For the text-containing cell, return its midpoint in (x, y) coordinate format. 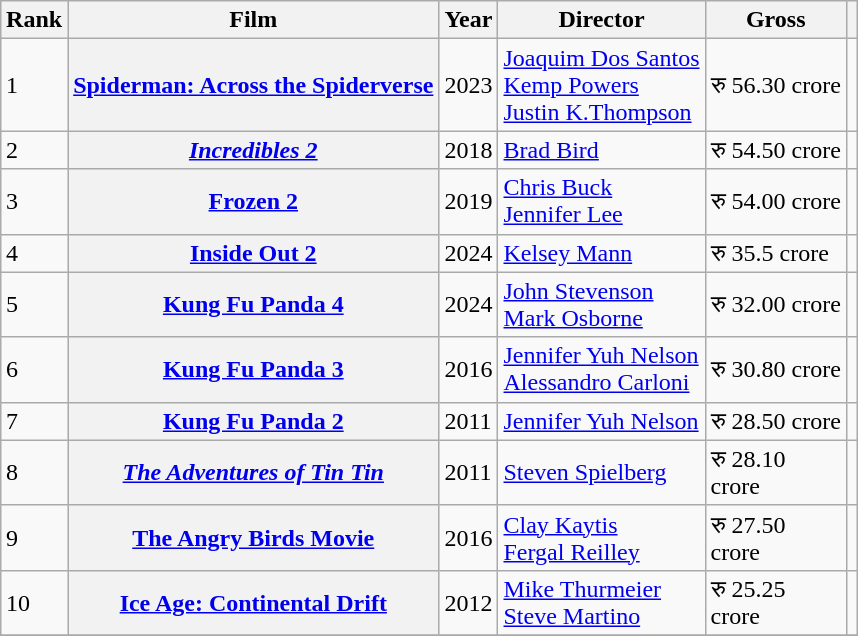
2023 (468, 85)
रु 28.10crore (776, 472)
रु 56.30 crore (776, 85)
2018 (468, 150)
Kung Fu Panda 2 (254, 421)
Spiderman: Across the Spiderverse (254, 85)
2 (34, 150)
1 (34, 85)
5 (34, 304)
John StevensonMark Osborne (602, 304)
6 (34, 370)
Steven Spielberg (602, 472)
Gross (776, 20)
Year (468, 20)
Joaquim Dos SantosKemp PowersJustin K.Thompson (602, 85)
Kung Fu Panda 3 (254, 370)
2012 (468, 602)
रु 32.00 crore (776, 304)
Kelsey Mann (602, 253)
The Adventures of Tin Tin (254, 472)
Inside Out 2 (254, 253)
Brad Bird (602, 150)
4 (34, 253)
Chris BuckJennifer Lee (602, 202)
The Angry Birds Movie (254, 538)
10 (34, 602)
Director (602, 20)
9 (34, 538)
8 (34, 472)
3 (34, 202)
2019 (468, 202)
रु 25.25crore (776, 602)
Mike ThurmeierSteve Martino (602, 602)
Film (254, 20)
रु 30.80 crore (776, 370)
Jennifer Yuh NelsonAlessandro Carloni (602, 370)
Clay KaytisFergal Reilley (602, 538)
Incredibles 2 (254, 150)
Frozen 2 (254, 202)
Jennifer Yuh Nelson (602, 421)
रु 27.50crore (776, 538)
रु 54.00 crore (776, 202)
रु 54.50 crore (776, 150)
7 (34, 421)
रु 35.5 crore (776, 253)
रु 28.50 crore (776, 421)
Ice Age: Continental Drift (254, 602)
Kung Fu Panda 4 (254, 304)
Rank (34, 20)
